For the text-containing cell, return its midpoint in (X, Y) coordinate format. 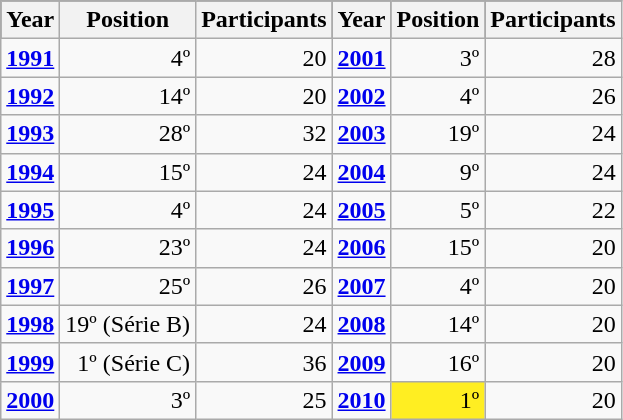
16º (438, 362)
2002 (362, 96)
1999 (30, 362)
1º (Série C) (128, 362)
2008 (362, 324)
2001 (362, 58)
19º (Série B) (128, 324)
1993 (30, 134)
2006 (362, 248)
2010 (362, 400)
25 (264, 400)
22 (553, 210)
19º (438, 134)
1997 (30, 286)
1991 (30, 58)
2009 (362, 362)
2003 (362, 134)
2005 (362, 210)
1992 (30, 96)
2000 (30, 400)
1994 (30, 172)
25º (128, 286)
36 (264, 362)
1996 (30, 248)
2004 (362, 172)
28º (128, 134)
32 (264, 134)
1998 (30, 324)
1º (438, 400)
1995 (30, 210)
9º (438, 172)
28 (553, 58)
2007 (362, 286)
5º (438, 210)
23º (128, 248)
